Extract the (X, Y) coordinate from the center of the cell holding the provided text.  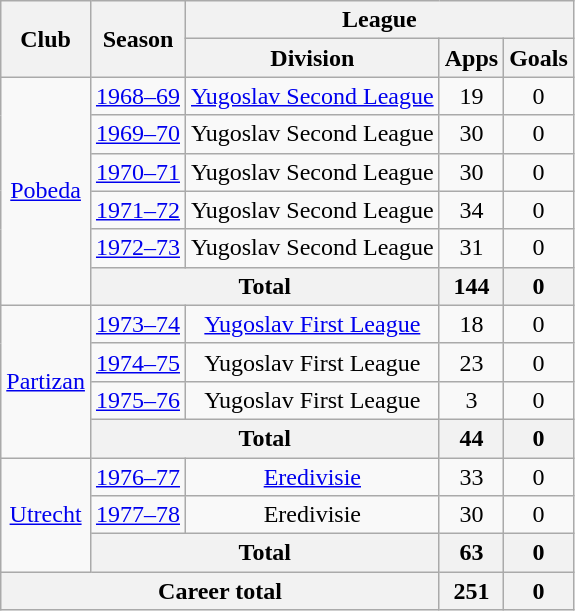
Club (46, 39)
Utrecht (46, 515)
1970–71 (138, 172)
144 (471, 286)
3 (471, 400)
34 (471, 210)
33 (471, 477)
31 (471, 248)
1975–76 (138, 400)
1971–72 (138, 210)
Partizan (46, 381)
23 (471, 362)
18 (471, 324)
19 (471, 96)
Season (138, 39)
Apps (471, 58)
Goals (539, 58)
1972–73 (138, 248)
44 (471, 438)
1968–69 (138, 96)
1976–77 (138, 477)
Pobeda (46, 191)
Career total (220, 591)
63 (471, 553)
1974–75 (138, 362)
1973–74 (138, 324)
251 (471, 591)
1977–78 (138, 515)
Division (313, 58)
League (380, 20)
1969–70 (138, 134)
